Detect which cell encompasses the target text, then output its [X, Y] center coordinate. 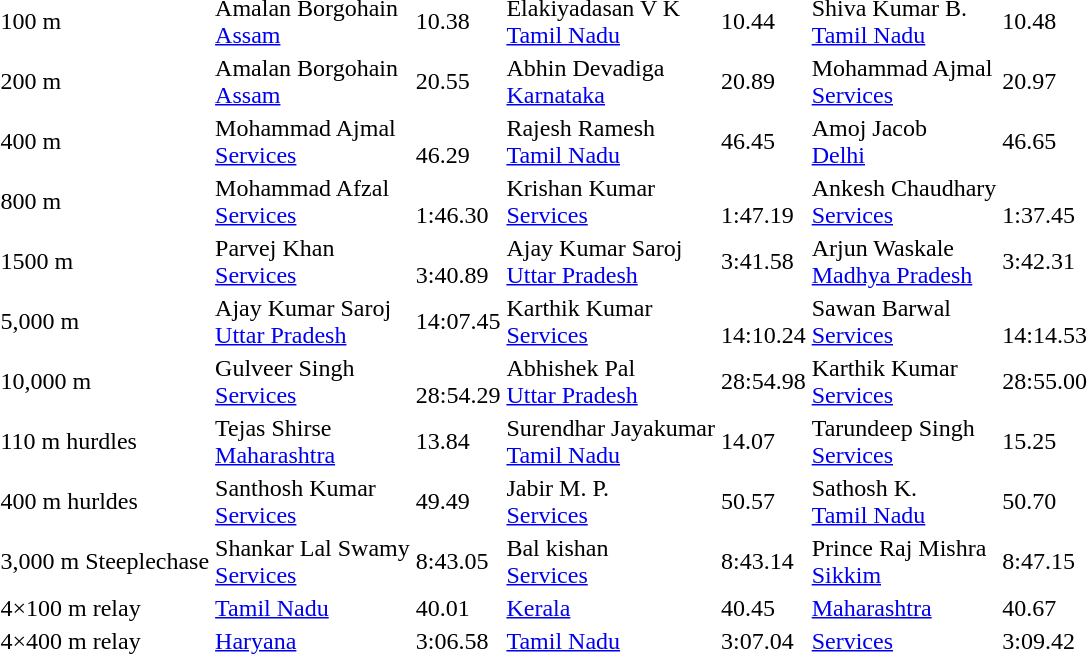
Tejas Shirse Maharashtra [313, 442]
Arjun Waskale Madhya Pradesh [904, 262]
3:40.89 [458, 262]
1:46.30 [458, 202]
Jabir M. P. Services [611, 502]
20.89 [764, 82]
3:41.58 [764, 262]
28:54.98 [764, 382]
Gulveer Singh Services [313, 382]
Prince Raj Mishra Sikkim [904, 562]
13.84 [458, 442]
Sathosh K. Tamil Nadu [904, 502]
Mohammad Afzal Services [313, 202]
Surendhar Jayakumar Tamil Nadu [611, 442]
Bal kishan Services [611, 562]
1:47.19 [764, 202]
Parvej Khan Services [313, 262]
Amoj Jacob Delhi [904, 142]
50.57 [764, 502]
Amalan Borgohain Assam [313, 82]
Rajesh Ramesh Tamil Nadu [611, 142]
Maharashtra [904, 608]
Tamil Nadu [313, 608]
14.07 [764, 442]
Krishan Kumar Services [611, 202]
Sawan Barwal Services [904, 322]
46.29 [458, 142]
8:43.14 [764, 562]
Shankar Lal Swamy Services [313, 562]
Abhishek Pal Uttar Pradesh [611, 382]
Ankesh Chaudhary Services [904, 202]
14:10.24 [764, 322]
40.45 [764, 608]
Kerala [611, 608]
Santhosh Kumar Services [313, 502]
Abhin Devadiga Karnataka [611, 82]
Tarundeep Singh Services [904, 442]
20.55 [458, 82]
46.45 [764, 142]
14:07.45 [458, 322]
28:54.29 [458, 382]
49.49 [458, 502]
40.01 [458, 608]
8:43.05 [458, 562]
